For the text-containing cell, return its midpoint in (x, y) coordinate format. 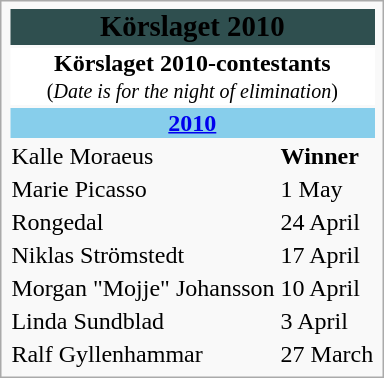
Niklas Strömstedt (143, 255)
Körslaget 2010-contestants(Date is for the night of elimination) (192, 76)
Morgan "Mojje" Johansson (143, 288)
24 April (327, 222)
Körslaget 2010 (192, 27)
3 April (327, 321)
27 March (327, 354)
Linda Sundblad (143, 321)
17 April (327, 255)
1 May (327, 189)
Ralf Gyllenhammar (143, 354)
Kalle Moraeus (143, 156)
Rongedal (143, 222)
10 April (327, 288)
Marie Picasso (143, 189)
2010 (192, 123)
Winner (327, 156)
